Return the [x, y] coordinate for the center point of the cell that contains the specified text.  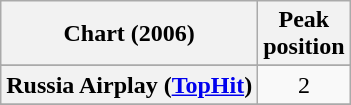
Chart (2006) [130, 34]
Peakposition [304, 34]
Russia Airplay (TopHit) [130, 85]
2 [304, 85]
